Return the [x, y] coordinate for the center point of the cell that contains the specified text.  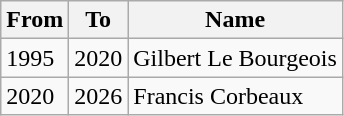
Name [236, 20]
Francis Corbeaux [236, 96]
To [98, 20]
2026 [98, 96]
Gilbert Le Bourgeois [236, 58]
1995 [35, 58]
From [35, 20]
